Find where the given text appears and provide that cell's center as [x, y] coordinate. 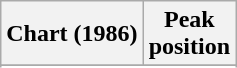
Chart (1986) [72, 34]
Peakposition [189, 34]
